Extract the (X, Y) coordinate from the center of the cell holding the provided text.  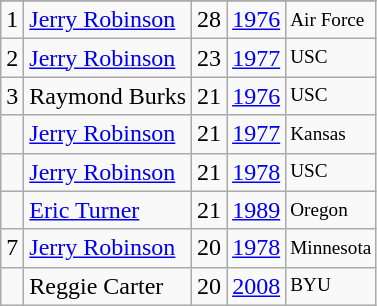
BYU (331, 286)
3 (12, 96)
Air Force (331, 20)
Reggie Carter (108, 286)
23 (210, 58)
2 (12, 58)
Kansas (331, 134)
1 (12, 20)
Oregon (331, 210)
Minnesota (331, 248)
28 (210, 20)
Eric Turner (108, 210)
7 (12, 248)
2008 (256, 286)
Raymond Burks (108, 96)
1989 (256, 210)
